Scan for the cell matching the given text and deliver its (x, y) coordinate at center. 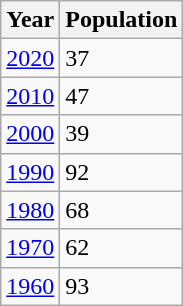
1990 (30, 172)
2020 (30, 58)
92 (122, 172)
47 (122, 96)
93 (122, 286)
1980 (30, 210)
68 (122, 210)
39 (122, 134)
1960 (30, 286)
Year (30, 20)
37 (122, 58)
2010 (30, 96)
2000 (30, 134)
Population (122, 20)
62 (122, 248)
1970 (30, 248)
